Extract the [x, y] coordinate from the center of the cell holding the provided text.  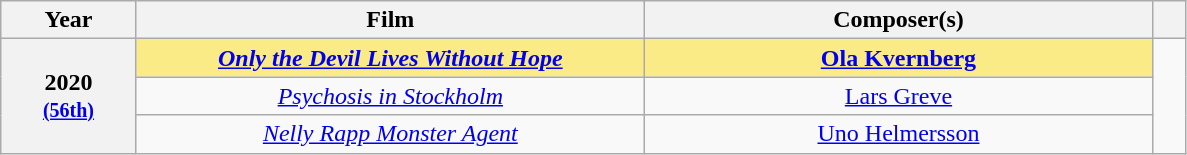
Year [68, 20]
Ola Kvernberg [898, 58]
Composer(s) [898, 20]
Nelly Rapp Monster Agent [390, 134]
Film [390, 20]
Psychosis in Stockholm [390, 96]
Uno Helmersson [898, 134]
Lars Greve [898, 96]
2020(56th) [68, 96]
Only the Devil Lives Without Hope [390, 58]
